Identify which cell holds the provided text, then report its (X, Y) central coordinate. 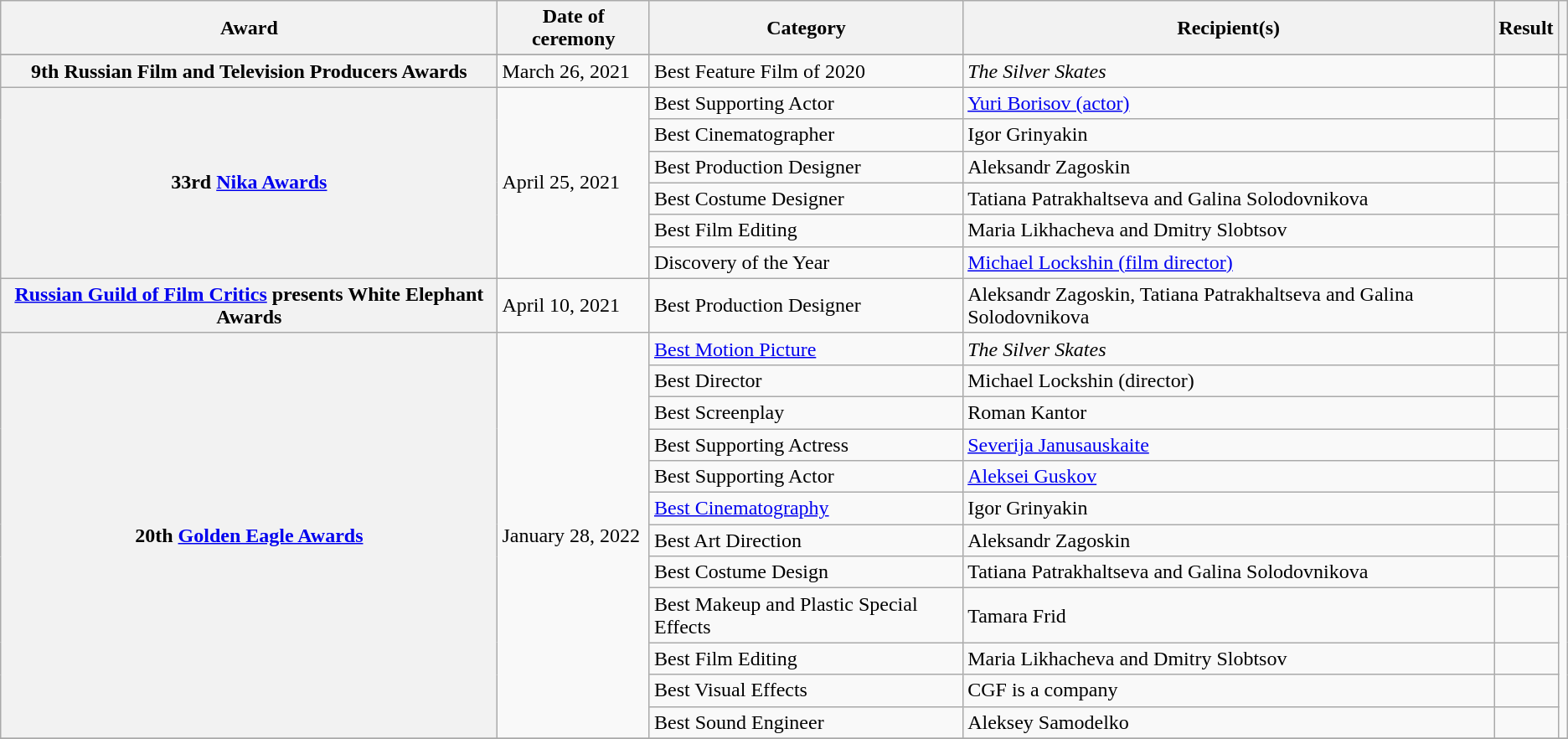
Roman Kantor (1229, 412)
Aleksey Samodelko (1229, 722)
March 26, 2021 (574, 71)
Best Director (806, 380)
9th Russian Film and Television Producers Awards (250, 71)
Best Visual Effects (806, 690)
CGF is a company (1229, 690)
Russian Guild of Film Critics presents White Elephant Awards (250, 305)
Best Cinematographer (806, 135)
January 28, 2022 (574, 535)
Best Motion Picture (806, 349)
Discovery of the Year (806, 262)
Best Screenplay (806, 412)
Aleksandr Zagoskin, Tatiana Patrakhaltseva and Galina Solodovnikova (1229, 305)
Michael Lockshin (director) (1229, 380)
Date of ceremony (574, 28)
33rd Nika Awards (250, 183)
Tamara Frid (1229, 615)
Award (250, 28)
Michael Lockshin (film director) (1229, 262)
Best Feature Film of 2020 (806, 71)
Best Makeup and Plastic Special Effects (806, 615)
Yuri Borisov (actor) (1229, 103)
April 25, 2021 (574, 183)
20th Golden Eagle Awards (250, 535)
Aleksei Guskov (1229, 477)
Best Sound Engineer (806, 722)
Result (1526, 28)
Best Art Direction (806, 540)
Best Costume Design (806, 572)
Category (806, 28)
Recipient(s) (1229, 28)
Best Cinematography (806, 509)
Best Supporting Actress (806, 445)
April 10, 2021 (574, 305)
Severija Janusauskaite (1229, 445)
Best Costume Designer (806, 199)
